Detect which cell encompasses the target text, then output its [X, Y] center coordinate. 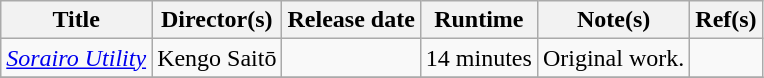
Runtime [478, 20]
Director(s) [217, 20]
Kengo Saitō [217, 58]
Note(s) [613, 20]
Ref(s) [726, 20]
14 minutes [478, 58]
Title [76, 20]
Sorairo Utility [76, 58]
Release date [351, 20]
Original work. [613, 58]
